Capture the cell that displays the provided text and extract its [x, y] central coordinate. 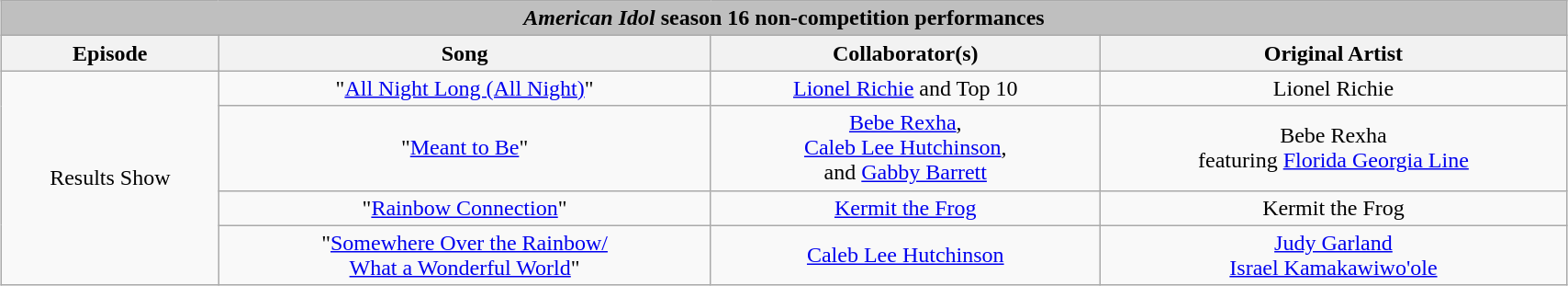
Original Artist [1333, 53]
Collaborator(s) [905, 53]
"Rainbow Connection" [465, 208]
Results Show [110, 178]
Song [465, 53]
"Meant to Be" [465, 148]
Caleb Lee Hutchinson [905, 256]
Bebe Rexha,Caleb Lee Hutchinson,and Gabby Barrett [905, 148]
Lionel Richie and Top 10 [905, 88]
"Somewhere Over the Rainbow/What a Wonderful World" [465, 256]
Lionel Richie [1333, 88]
Episode [110, 53]
American Idol season 16 non-competition performances [784, 18]
Judy GarlandIsrael Kamakawiwo'ole [1333, 256]
Bebe Rexhafeaturing Florida Georgia Line [1333, 148]
"All Night Long (All Night)" [465, 88]
